Output the [X, Y] coordinate of the center of the cell containing the given text.  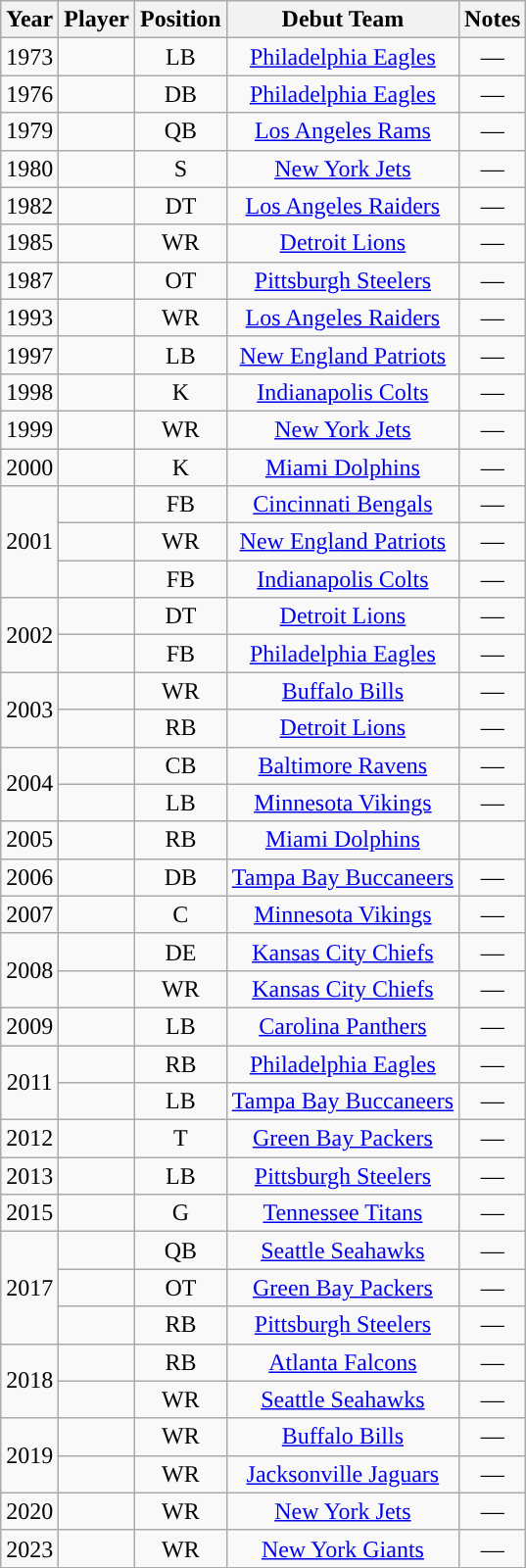
T [181, 1139]
1985 [29, 243]
1973 [29, 57]
CB [181, 765]
G [181, 1213]
Atlanta Falcons [343, 1362]
DE [181, 952]
1993 [29, 318]
S [181, 169]
2008 [29, 970]
2005 [29, 840]
1998 [29, 392]
2002 [29, 635]
Baltimore Ravens [343, 765]
New York Giants [343, 1548]
1980 [29, 169]
Cincinnati Bengals [343, 505]
Position [181, 20]
2011 [29, 1082]
2001 [29, 542]
1987 [29, 280]
2017 [29, 1288]
1982 [29, 206]
2023 [29, 1548]
2018 [29, 1381]
2015 [29, 1213]
2006 [29, 877]
2020 [29, 1511]
C [181, 914]
Player [97, 20]
Carolina Panthers [343, 1026]
2000 [29, 467]
Los Angeles Rams [343, 131]
Notes [493, 20]
2004 [29, 784]
2009 [29, 1026]
Tennessee Titans [343, 1213]
2019 [29, 1455]
1976 [29, 94]
1979 [29, 131]
2013 [29, 1176]
Debut Team [343, 20]
2007 [29, 914]
Jacksonville Jaguars [343, 1474]
1997 [29, 355]
1999 [29, 429]
2003 [29, 710]
Year [29, 20]
2012 [29, 1139]
